Capture the cell that displays the provided text and extract its (x, y) central coordinate. 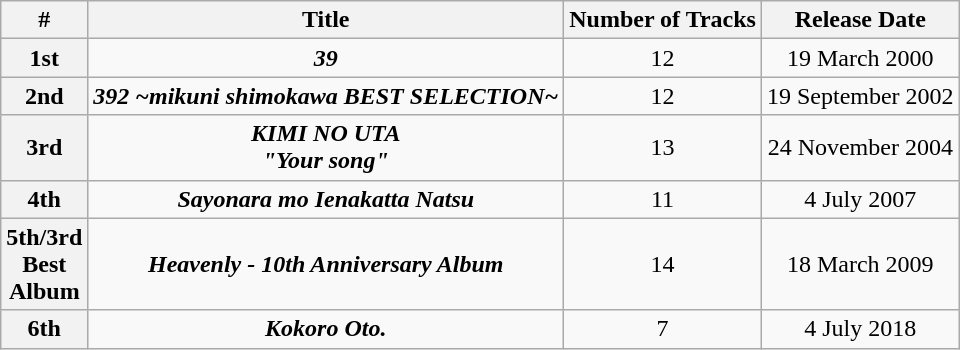
KIMI NO UTA "Your song" (326, 148)
Sayonara mo Ienakatta Natsu (326, 199)
Release Date (860, 20)
3rd (44, 148)
Heavenly - 10th Anniversary Album (326, 264)
18 March 2009 (860, 264)
# (44, 20)
24 November 2004 (860, 148)
Kokoro Oto. (326, 329)
14 (663, 264)
2nd (44, 96)
5th/3rdBestAlbum (44, 264)
4 July 2018 (860, 329)
13 (663, 148)
4th (44, 199)
4 July 2007 (860, 199)
11 (663, 199)
19 March 2000 (860, 58)
39 (326, 58)
Number of Tracks (663, 20)
392 ~mikuni shimokawa BEST SELECTION~ (326, 96)
Title (326, 20)
1st (44, 58)
19 September 2002 (860, 96)
7 (663, 329)
6th (44, 329)
